Pinpoint the cell where the given text exists, returning its [x, y] midpoint coordinate. 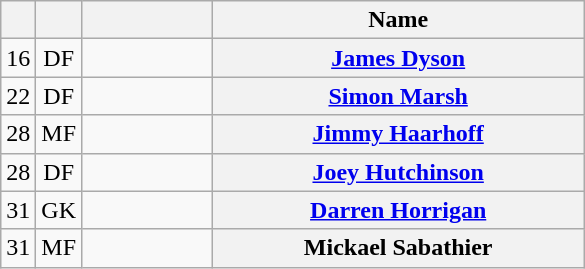
Jimmy Haarhoff [398, 134]
James Dyson [398, 58]
Joey Hutchinson [398, 172]
Name [398, 20]
Darren Horrigan [398, 210]
22 [18, 96]
16 [18, 58]
GK [59, 210]
Simon Marsh [398, 96]
Mickael Sabathier [398, 248]
